Capture the cell that displays the provided text and extract its [X, Y] central coordinate. 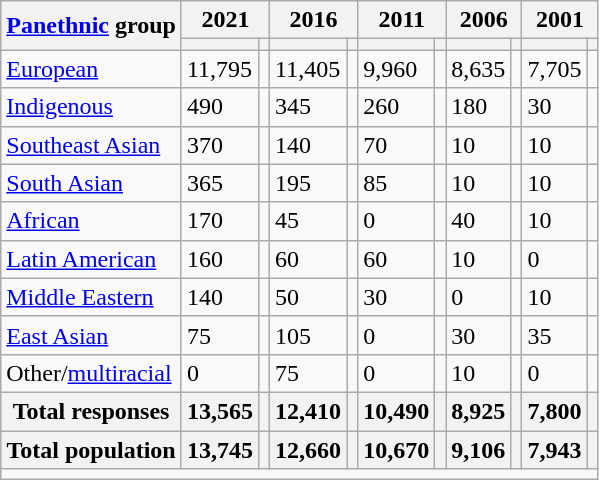
10,670 [396, 449]
Panethnic group [92, 26]
European [92, 69]
12,410 [308, 411]
2011 [402, 20]
7,943 [554, 449]
2001 [560, 20]
195 [308, 183]
8,925 [478, 411]
Total responses [92, 411]
105 [308, 335]
East Asian [92, 335]
Southeast Asian [92, 145]
Indigenous [92, 107]
50 [308, 297]
Other/multiracial [92, 373]
8,635 [478, 69]
370 [220, 145]
7,800 [554, 411]
160 [220, 259]
African [92, 221]
260 [396, 107]
35 [554, 335]
170 [220, 221]
40 [478, 221]
85 [396, 183]
13,745 [220, 449]
490 [220, 107]
2021 [225, 20]
365 [220, 183]
Middle Eastern [92, 297]
Latin American [92, 259]
13,565 [220, 411]
South Asian [92, 183]
11,405 [308, 69]
70 [396, 145]
10,490 [396, 411]
345 [308, 107]
11,795 [220, 69]
7,705 [554, 69]
180 [478, 107]
Total population [92, 449]
2016 [314, 20]
2006 [484, 20]
12,660 [308, 449]
45 [308, 221]
9,106 [478, 449]
9,960 [396, 69]
